Detect which cell encompasses the target text, then output its [X, Y] center coordinate. 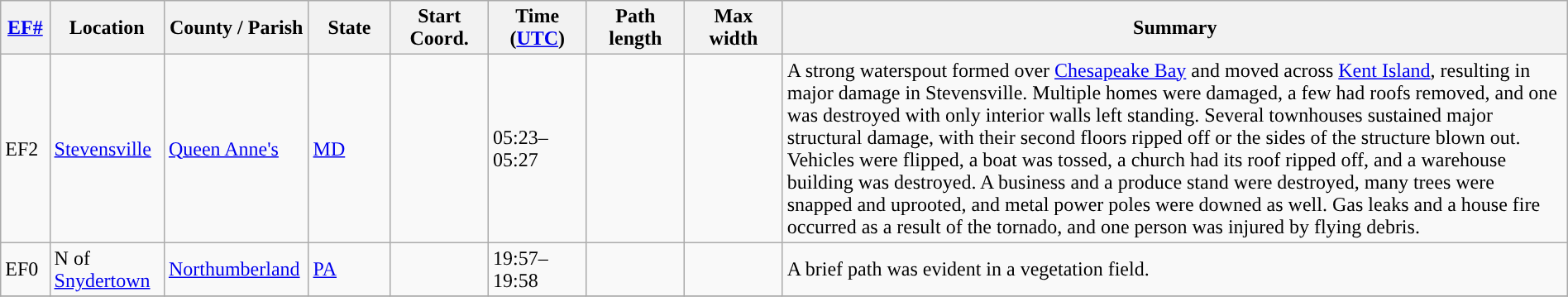
County / Parish [237, 28]
19:57–19:58 [538, 270]
Queen Anne's [237, 149]
Time (UTC) [538, 28]
N of Snydertown [107, 270]
PA [349, 270]
A brief path was evident in a vegetation field. [1174, 270]
05:23–05:27 [538, 149]
Path length [635, 28]
Location [107, 28]
Start Coord. [440, 28]
Northumberland [237, 270]
Summary [1174, 28]
MD [349, 149]
EF0 [25, 270]
Max width [734, 28]
EF# [25, 28]
EF2 [25, 149]
State [349, 28]
Stevensville [107, 149]
